Search for the cell housing the specified text and yield its (X, Y) center coordinate. 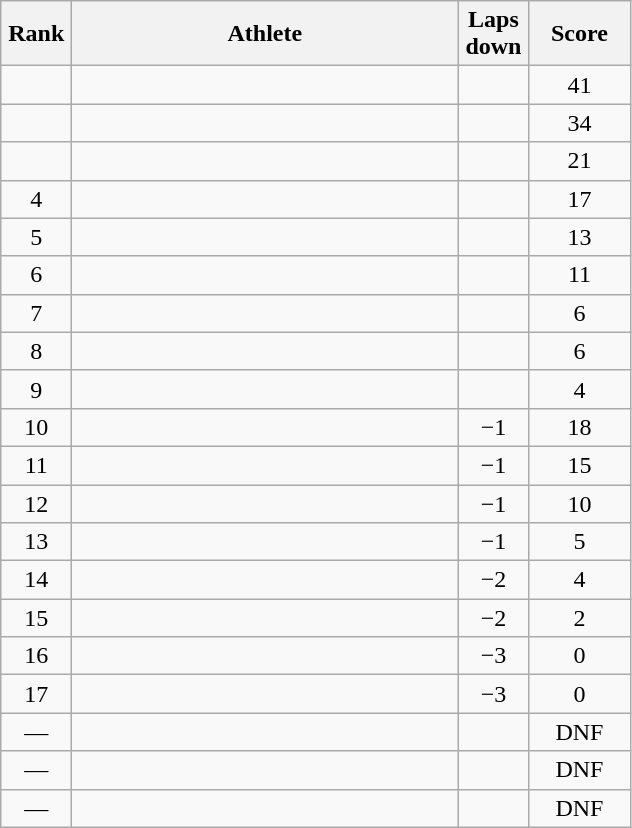
2 (580, 618)
41 (580, 85)
12 (36, 503)
Score (580, 34)
Laps down (494, 34)
9 (36, 389)
Rank (36, 34)
34 (580, 123)
Athlete (265, 34)
7 (36, 313)
16 (36, 656)
18 (580, 427)
14 (36, 580)
8 (36, 351)
21 (580, 161)
